Capture the cell that displays the provided text and extract its [x, y] central coordinate. 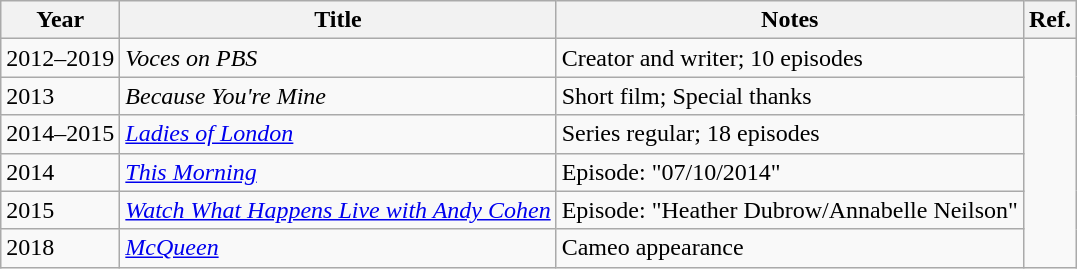
Watch What Happens Live with Andy Cohen [338, 210]
Episode: "Heather Dubrow/Annabelle Neilson" [790, 210]
Ref. [1050, 20]
2014–2015 [60, 134]
2012–2019 [60, 58]
2014 [60, 172]
2015 [60, 210]
This Morning [338, 172]
Title [338, 20]
Series regular; 18 episodes [790, 134]
Because You're Mine [338, 96]
Year [60, 20]
Episode: "07/10/2014" [790, 172]
Notes [790, 20]
Short film; Special thanks [790, 96]
McQueen [338, 248]
Cameo appearance [790, 248]
2013 [60, 96]
2018 [60, 248]
Ladies of London [338, 134]
Creator and writer; 10 episodes [790, 58]
Voces on PBS [338, 58]
